Scan for the cell matching the given text and deliver its [x, y] coordinate at center. 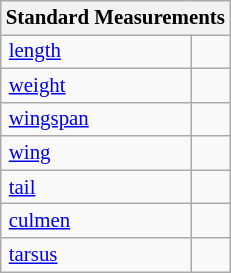
tarsus [96, 255]
wing [96, 153]
wingspan [96, 119]
culmen [96, 221]
weight [96, 85]
length [96, 51]
Standard Measurements [116, 18]
tail [96, 187]
